Output the (x, y) coordinate of the center of the cell containing the given text.  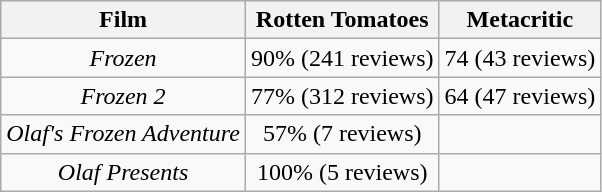
Olaf Presents (124, 172)
64 (47 reviews) (520, 96)
Frozen 2 (124, 96)
57% (7 reviews) (342, 134)
Rotten Tomatoes (342, 20)
77% (312 reviews) (342, 96)
Olaf's Frozen Adventure (124, 134)
Frozen (124, 58)
100% (5 reviews) (342, 172)
Film (124, 20)
74 (43 reviews) (520, 58)
Metacritic (520, 20)
90% (241 reviews) (342, 58)
